Pinpoint the cell where the given text exists, returning its [X, Y] midpoint coordinate. 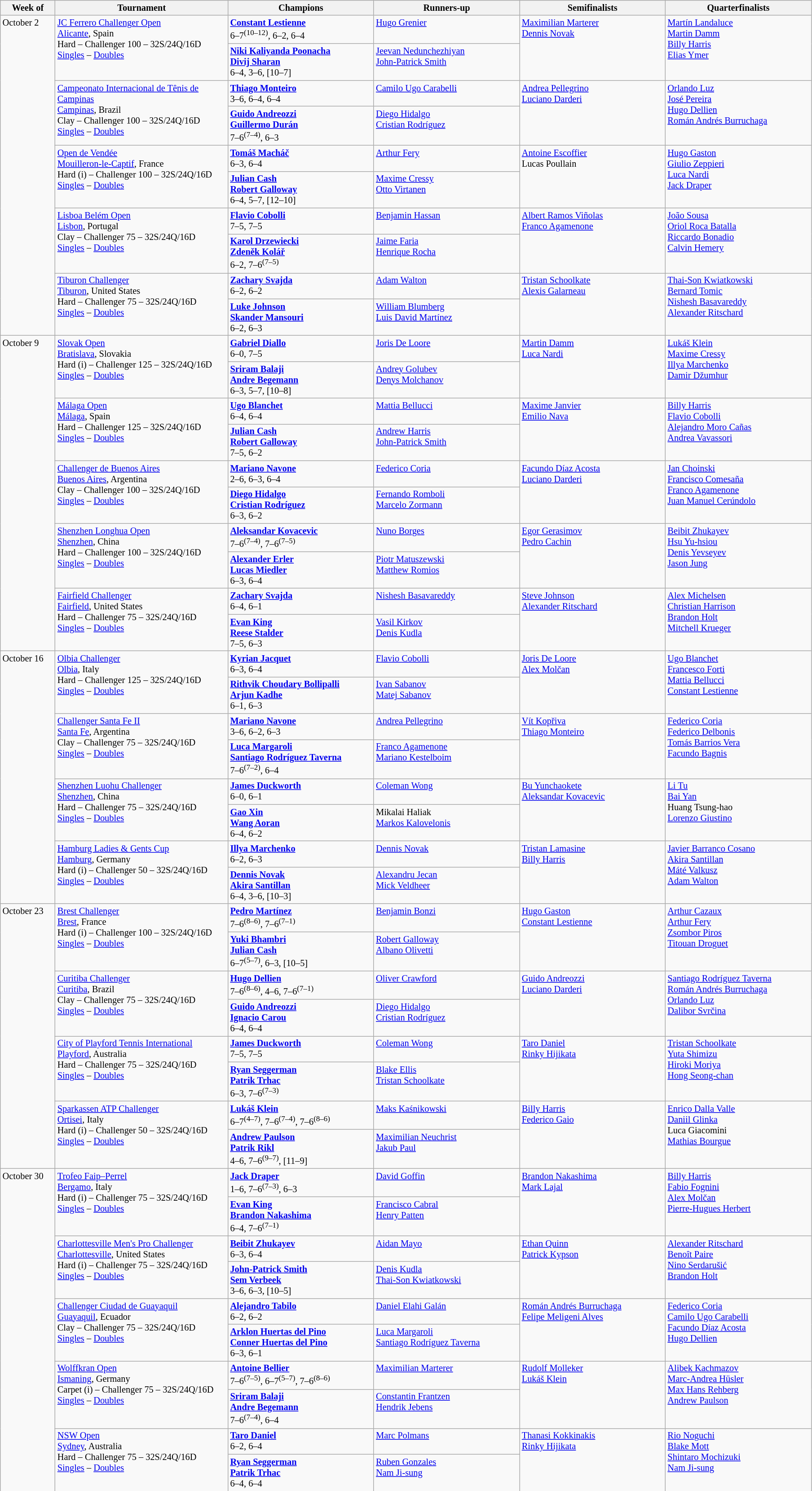
Nuno Borges [446, 537]
Billy Harris Fabio Fognini Alex Molčan Pierre-Hugues Herbert [738, 1202]
Charlottesville Men's Pro ChallengerCharlottesville, United States Hard (i) – Challenger 75 – 32S/24Q/16DSingles – Doubles [142, 1267]
Marc Polmans [446, 1441]
Rio Noguchi Blake Mott Shintaro Mochizuki Nam Ji-sung [738, 1460]
Tristan Schoolkate Yuta Shimizu Hiroki Moriya Hong Seong-chan [738, 1069]
Campeonato Internacional de Tênis de CampinasCampinas, Brazil Clay – Challenger 100 – 32S/24Q/16DSingles – Doubles [142, 113]
Open de VendéeMouilleron-le-Captif, France Hard (i) – Challenger 100 – 32S/24Q/16DSingles – Doubles [142, 176]
John-Patrick Smith Sem Verbeek3–6, 6–3, [10–5] [301, 1280]
Julian Cash Robert Galloway7–5, 6–2 [301, 442]
Week of [28, 8]
Robert Galloway Albano Olivetti [446, 952]
Maximilian Marterer [446, 1375]
Federico Coria [446, 474]
Federico Coria Federico Delbonis Tomás Barrios Vera Facundo Bagnis [738, 746]
Jack Draper1–6, 7–6(7–3), 6–3 [301, 1183]
Zachary Svajda6–4, 6–1 [301, 601]
Maks Kaśnikowski [446, 1115]
Facundo Díaz Acosta Luciano Darderi [593, 492]
Vít Kopřiva Thiago Monteiro [593, 746]
Rudolf Molleker Lukáš Klein [593, 1394]
Flavio Cobolli [446, 664]
Constant Lestienne6–7(10–12), 6–2, 6–4 [301, 30]
Challenger de Buenos AiresBuenos Aires, Argentina Clay – Challenger 100 – 32S/24Q/16DSingles – Doubles [142, 492]
Flavio Cobolli7–5, 7–5 [301, 221]
Mariano Navone3–6, 6–2, 6–3 [301, 727]
Beibit Zhukayev Hsu Yu-hsiou Denis Yevseyev Jason Jung [738, 555]
Guido Andreozzi Ignacio Carou6–4, 6–4 [301, 1018]
Ugo Blanchet6–4, 6–4 [301, 411]
Shenzhen Luohu ChallengerShenzhen, China Hard – Challenger 75 – 32S/24Q/16DSingles – Doubles [142, 810]
Ryan Seggerman Patrik Trhac6–4, 6–4 [301, 1473]
October 30 [28, 1330]
Antoine Escoffier Lucas Poullain [593, 176]
Shenzhen Longhua OpenShenzhen, China Hard – Challenger 100 – 32S/24Q/16DSingles – Doubles [142, 555]
Slovak OpenBratislava, Slovakia Hard (i) – Challenger 125 – 32S/24Q/16DSingles – Doubles [142, 367]
Pedro Martínez7–6(8–6), 7–6(7–1) [301, 918]
October 16 [28, 777]
Guido Andreozzi Luciano Darderi [593, 1004]
Tristan Lamasine Billy Harris [593, 873]
Karol Drzewiecki Zdeněk Kolář6–2, 7–6(7–5) [301, 253]
Alex Michelsen Christian Harrison Brandon Holt Mitchell Krueger [738, 619]
Curitiba ChallengerCuritiba, Brazil Clay – Challenger 75 – 32S/24Q/16DSingles – Doubles [142, 1004]
Julian Cash Robert Galloway6–4, 5–7, [12–10] [301, 190]
Alibek Kachmazov Marc-Andrea Hüsler Max Hans Rehberg Andrew Paulson [738, 1394]
Arthur Cazaux Arthur Fery Zsombor Piros Titouan Droguet [738, 937]
Denis Kudla Thai-Son Kwiatkowski [446, 1280]
Lukáš Klein6–7(4–7), 7–6(7–4), 7–6(8–6) [301, 1115]
Ugo Blanchet Francesco Forti Mattia Bellucci Constant Lestienne [738, 682]
Dennis Novak [446, 854]
Kyrian Jacquet6–3, 6–4 [301, 664]
Daniel Elahi Galán [446, 1311]
Lisboa Belém OpenLisbon, Portugal Clay – Challenger 75 – 32S/24Q/16DSingles – Doubles [142, 241]
Fernando Romboli Marcelo Zormann [446, 505]
Yuki Bhambri Julian Cash6–7(5–7), 6–3, [10–5] [301, 952]
Beibit Zhukayev6–3, 6–4 [301, 1249]
Sriram Balaji Andre Begemann6–3, 5–7, [10–8] [301, 380]
Maxime Cressy Otto Virtanen [446, 190]
William Blumberg Luis David Martínez [446, 317]
Diego Hidalgo Cristian Rodríguez6–3, 6–2 [301, 505]
Ryan Seggerman Patrik Trhac6–3, 7–6(7–3) [301, 1081]
Runners-up [446, 8]
Niki Kaliyanda Poonacha Divij Sharan6–4, 3–6, [10–7] [301, 62]
Jan Choinski Francisco Comesaña Franco Agamenone Juan Manuel Cerúndolo [738, 492]
Taro Daniel6–2, 6–4 [301, 1441]
Blake Ellis Tristan Schoolkate [446, 1081]
Maxime Janvier Emilio Nava [593, 430]
Andrea Pellegrino [446, 727]
Piotr Matuszewski Matthew Romios [446, 570]
Fairfield ChallengerFairfield, United States Hard – Challenger 75 – 32S/24Q/16DSingles – Doubles [142, 619]
Javier Barranco Cosano Akira Santillan Máté Valkusz Adam Walton [738, 873]
Hugo Grenier [446, 30]
Nishesh Basavareddy [446, 601]
Franco Agamenone Mariano Kestelboim [446, 759]
Andrea Pellegrino Luciano Darderi [593, 113]
Evan King Reese Stalder7–5, 6–3 [301, 633]
Alexander Ritschard Benoît Paire Nino Serdarušić Brandon Holt [738, 1267]
Alexander Erler Lucas Miedler6–3, 6–4 [301, 570]
Arthur Fery [446, 158]
Martín Landaluce Martin Damm Billy Harris Elias Ymer [738, 48]
Hugo Gaston Constant Lestienne [593, 937]
Luke Johnson Skander Mansouri6–2, 6–3 [301, 317]
Federico Coria Camilo Ugo Carabelli Facundo Díaz Acosta Hugo Dellien [738, 1329]
Andrew Harris John-Patrick Smith [446, 442]
Maximilian Neuchrist Jakub Paul [446, 1149]
Challenger Santa Fe IISanta Fe, Argentina Clay – Challenger 75 – 32S/24Q/16DSingles – Doubles [142, 746]
Tiburon ChallengerTiburon, United States Hard – Challenger 75 – 32S/24Q/16DSingles – Doubles [142, 304]
Evan King Brandon Nakashima6–4, 7–6(7–1) [301, 1216]
Semifinalists [593, 8]
Gabriel Diallo6–0, 7–5 [301, 348]
October 23 [28, 1036]
Mariano Navone2–6, 6–3, 6–4 [301, 474]
Ivan Sabanov Matej Sabanov [446, 695]
Champions [301, 8]
Sriram Balaji Andre Begemann7–6(7–4), 6–4 [301, 1408]
Steve Johnson Alexander Ritschard [593, 619]
James Duckworth7–5, 7–5 [301, 1049]
October 2 [28, 175]
Aidan Mayo [446, 1249]
Hugo Dellien7–6(8–6), 4–6, 7–6(7–1) [301, 985]
Dennis Novak Akira Santillan6–4, 3–6, [10–3] [301, 885]
Joris De Loore Alex Molčan [593, 682]
Tournament [142, 8]
Oliver Crawford [446, 985]
James Duckworth6–0, 6–1 [301, 791]
Ethan Quinn Patrick Kypson [593, 1267]
Santiago Rodríguez Taverna Román Andrés Burruchaga Orlando Luz Dalibor Svrčina [738, 1004]
Brandon Nakashima Mark Lajal [593, 1202]
Thiago Monteiro3–6, 6–4, 6–4 [301, 93]
Luca Margaroli Santiago Rodríguez Taverna7–6(7–2), 6–4 [301, 759]
Sparkassen ATP ChallengerOrtisei, Italy Hard (i) – Challenger 50 – 32S/24Q/16DSingles – Doubles [142, 1135]
Hamburg Ladies & Gents CupHamburg, Germany Hard (i) – Challenger 50 – 32S/24Q/16DSingles – Doubles [142, 873]
Hugo Gaston Giulio Zeppieri Luca Nardi Jack Draper [738, 176]
Quarterfinalists [738, 8]
JC Ferrero Challenger OpenAlicante, Spain Hard – Challenger 100 – 32S/24Q/16DSingles – Doubles [142, 48]
Billy Harris Federico Gaio [593, 1135]
Málaga OpenMálaga, Spain Hard – Challenger 125 – 32S/24Q/16DSingles – Doubles [142, 430]
Tomáš Macháč6–3, 6–4 [301, 158]
Francisco Cabral Henry Patten [446, 1216]
Román Andrés Burruchaga Felipe Meligeni Alves [593, 1329]
Brest ChallengerBrest, France Hard (i) – Challenger 100 – 32S/24Q/16DSingles – Doubles [142, 937]
Ruben Gonzales Nam Ji-sung [446, 1473]
October 9 [28, 493]
Jeevan Nedunchezhiyan John-Patrick Smith [446, 62]
Challenger Ciudad de GuayaquilGuayaquil, Ecuador Clay – Challenger 75 – 32S/24Q/16DSingles – Doubles [142, 1329]
Wolffkran OpenIsmaning, Germany Carpet (i) – Challenger 75 – 32S/24Q/16DSingles – Doubles [142, 1394]
Thai-Son Kwiatkowski Bernard Tomic Nishesh Basavareddy Alexander Ritschard [738, 304]
Benjamin Hassan [446, 221]
Aleksandar Kovacevic7–6(7–4), 7–6(7–5) [301, 537]
Mikalai Haliak Markos Kalovelonis [446, 823]
Luca Margaroli Santiago Rodríguez Taverna [446, 1343]
Jaime Faria Henrique Rocha [446, 253]
Guido Andreozzi Guillermo Durán7–6(7–4), 6–3 [301, 126]
Antoine Bellier7–6(7–5), 6–7(5–7), 7–6(8–6) [301, 1375]
Joris De Loore [446, 348]
Arklon Huertas del Pino Conner Huertas del Pino6–3, 6–1 [301, 1343]
Camilo Ugo Carabelli [446, 93]
Orlando Luz José Pereira Hugo Dellien Román Andrés Burruchaga [738, 113]
Taro Daniel Rinky Hijikata [593, 1069]
Adam Walton [446, 286]
David Goffin [446, 1183]
Martin Damm Luca Nardi [593, 367]
Egor Gerasimov Pedro Cachin [593, 555]
Enrico Dalla Valle Daniil Glinka Luca Giacomini Mathias Bourgue [738, 1135]
Alexandru Jecan Mick Veldheer [446, 885]
Tristan Schoolkate Alexis Galarneau [593, 304]
Constantin Frantzen Hendrik Jebens [446, 1408]
Albert Ramos Viñolas Franco Agamenone [593, 241]
Maximilian Marterer Dennis Novak [593, 48]
Thanasi Kokkinakis Rinky Hijikata [593, 1460]
Mattia Bellucci [446, 411]
João Sousa Oriol Roca Batalla Riccardo Bonadio Calvin Hemery [738, 241]
Benjamin Bonzi [446, 918]
Bu Yunchaokete Aleksandar Kovacevic [593, 810]
Vasil Kirkov Denis Kudla [446, 633]
Lukáš Klein Maxime Cressy Illya Marchenko Damir Džumhur [738, 367]
Alejandro Tabilo6–2, 6–2 [301, 1311]
NSW OpenSydney, Australia Hard – Challenger 75 – 32S/24Q/16DSingles – Doubles [142, 1460]
Illya Marchenko6–2, 6–3 [301, 854]
Li Tu Bai Yan Huang Tsung-hao Lorenzo Giustino [738, 810]
Billy Harris Flavio Cobolli Alejandro Moro Cañas Andrea Vavassori [738, 430]
Gao Xin Wang Aoran6–4, 6–2 [301, 823]
Trofeo Faip–PerrelBergamo, Italy Hard (i) – Challenger 75 – 32S/24Q/16DSingles – Doubles [142, 1202]
Andrey Golubev Denys Molchanov [446, 380]
Olbia ChallengerOlbia, Italy Hard – Challenger 125 – 32S/24Q/16DSingles – Doubles [142, 682]
Zachary Svajda6–2, 6–2 [301, 286]
Rithvik Choudary Bollipalli Arjun Kadhe6–1, 6–3 [301, 695]
City of Playford Tennis InternationalPlayford, Australia Hard – Challenger 75 – 32S/24Q/16DSingles – Doubles [142, 1069]
Andrew Paulson Patrik Rikl4–6, 7–6(9–7), [11–9] [301, 1149]
